Detect which cell encompasses the target text, then output its (x, y) center coordinate. 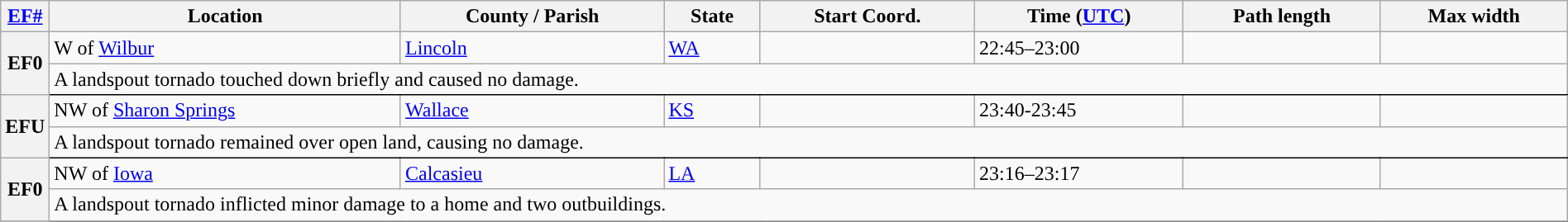
W of Wilbur (225, 48)
NW of Iowa (225, 173)
Max width (1474, 17)
23:40-23:45 (1079, 111)
State (712, 17)
Start Coord. (867, 17)
KS (712, 111)
County / Parish (532, 17)
WA (712, 48)
Location (225, 17)
A landspout tornado touched down briefly and caused no damage. (809, 79)
Lincoln (532, 48)
A landspout tornado remained over open land, causing no damage. (809, 142)
EF# (25, 17)
23:16–23:17 (1079, 173)
22:45–23:00 (1079, 48)
Path length (1282, 17)
LA (712, 173)
EFU (25, 126)
Wallace (532, 111)
NW of Sharon Springs (225, 111)
Calcasieu (532, 173)
A landspout tornado inflicted minor damage to a home and two outbuildings. (809, 205)
Time (UTC) (1079, 17)
